Provide the (X, Y) coordinate of the cell's center where the given text is located.  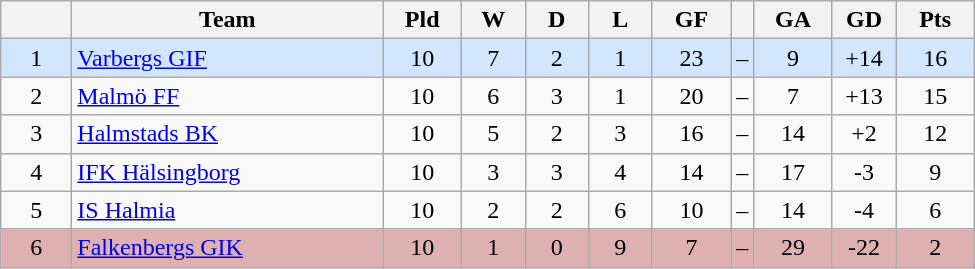
12 (936, 134)
Varbergs GIF (228, 58)
L (621, 20)
-22 (864, 248)
15 (936, 96)
+2 (864, 134)
Pld (422, 20)
Team (228, 20)
Falkenbergs GIK (228, 248)
+14 (864, 58)
Pts (936, 20)
GA (794, 20)
23 (692, 58)
29 (794, 248)
20 (692, 96)
-3 (864, 172)
Malmö FF (228, 96)
+13 (864, 96)
Halmstads BK (228, 134)
GD (864, 20)
17 (794, 172)
-4 (864, 210)
0 (557, 248)
IFK Hälsingborg (228, 172)
IS Halmia (228, 210)
W (493, 20)
GF (692, 20)
D (557, 20)
